Output the (x, y) coordinate of the center of the cell containing the given text.  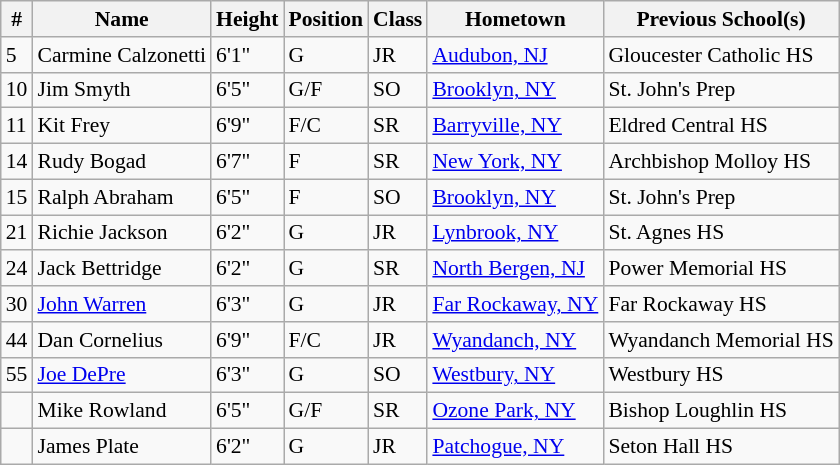
Bishop Loughlin HS (720, 411)
James Plate (122, 447)
Lynbrook, NY (515, 233)
15 (17, 197)
6'1" (247, 55)
Archbishop Molloy HS (720, 162)
Far Rockaway, NY (515, 304)
Position (326, 19)
Previous School(s) (720, 19)
6'7" (247, 162)
Hometown (515, 19)
Gloucester Catholic HS (720, 55)
# (17, 19)
Name (122, 19)
21 (17, 233)
Barryville, NY (515, 126)
Wyandanch Memorial HS (720, 340)
44 (17, 340)
Dan Cornelius (122, 340)
Audubon, NJ (515, 55)
55 (17, 375)
14 (17, 162)
North Bergen, NJ (515, 269)
Jim Smyth (122, 90)
10 (17, 90)
St. Agnes HS (720, 233)
Wyandanch, NY (515, 340)
11 (17, 126)
Jack Bettridge (122, 269)
Westbury, NY (515, 375)
Height (247, 19)
Joe DePre (122, 375)
Power Memorial HS (720, 269)
Ozone Park, NY (515, 411)
Patchogue, NY (515, 447)
Mike Rowland (122, 411)
Richie Jackson (122, 233)
Class (398, 19)
Westbury HS (720, 375)
Carmine Calzonetti (122, 55)
Ralph Abraham (122, 197)
5 (17, 55)
Far Rockaway HS (720, 304)
24 (17, 269)
30 (17, 304)
Seton Hall HS (720, 447)
New York, NY (515, 162)
Rudy Bogad (122, 162)
Eldred Central HS (720, 126)
Kit Frey (122, 126)
John Warren (122, 304)
